Scan for the cell matching the given text and deliver its (X, Y) coordinate at center. 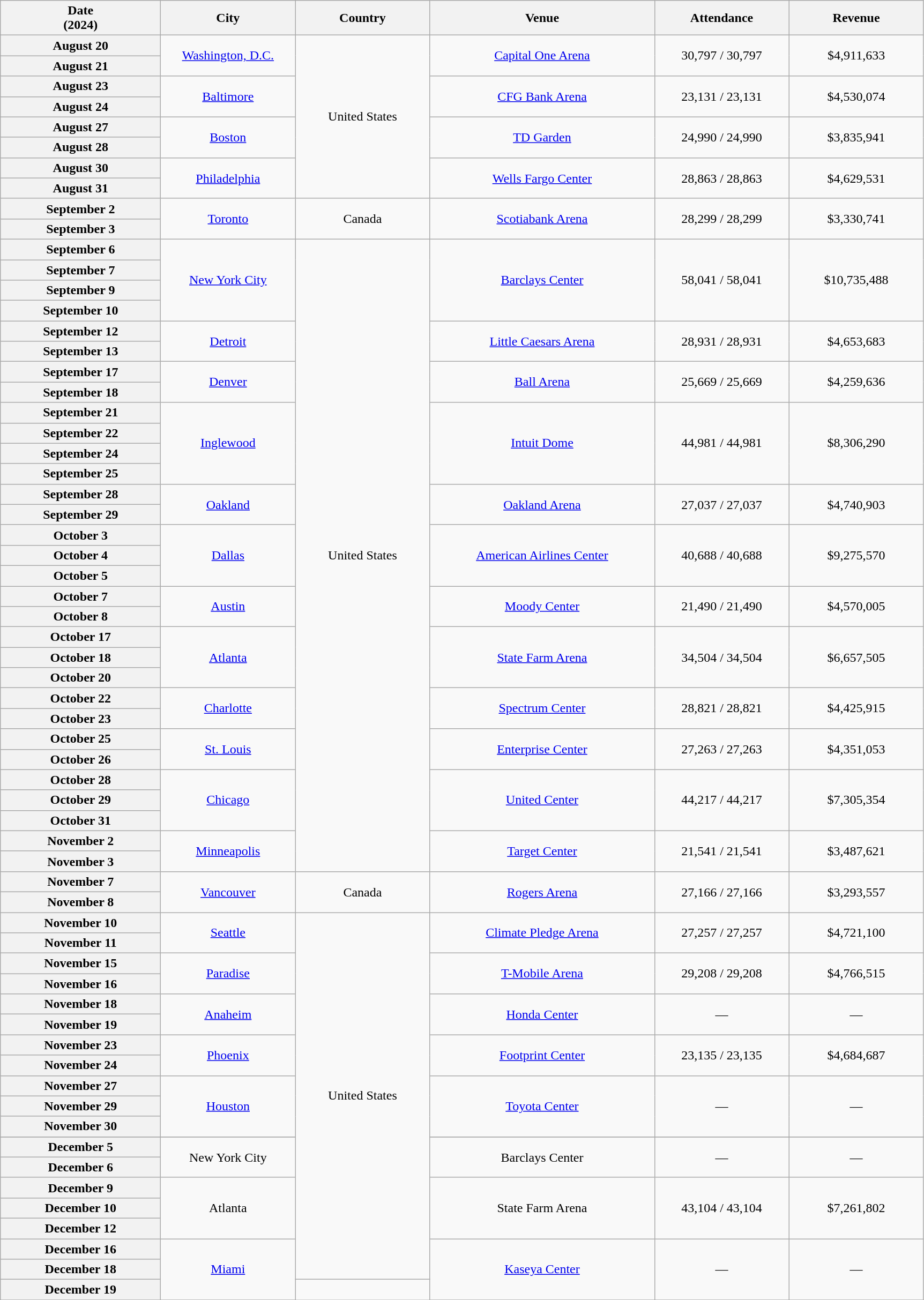
September 13 (80, 352)
November 3 (80, 861)
Dallas (228, 555)
27,263 / 27,263 (721, 749)
CFG Bank Arena (542, 96)
September 22 (80, 433)
21,490 / 21,490 (721, 607)
Oakland (228, 504)
United Center (542, 800)
Washington, D.C. (228, 56)
Vancouver (228, 892)
Spectrum Center (542, 708)
September 3 (80, 229)
28,821 / 28,821 (721, 708)
$10,735,488 (856, 280)
December 16 (80, 1249)
November 23 (80, 1045)
Venue (542, 18)
November 29 (80, 1106)
Footprint Center (542, 1055)
TD Garden (542, 137)
28,299 / 28,299 (721, 219)
Rogers Arena (542, 892)
$4,721,100 (856, 932)
October 8 (80, 617)
Seattle (228, 932)
44,217 / 44,217 (721, 800)
$4,629,531 (856, 178)
$3,487,621 (856, 851)
$3,330,741 (856, 219)
October 26 (80, 759)
Intuit Dome (542, 443)
$7,261,802 (856, 1208)
Minneapolis (228, 851)
Toyota Center (542, 1106)
August 23 (80, 86)
43,104 / 43,104 (721, 1208)
$4,351,053 (856, 749)
Toronto (228, 219)
Climate Pledge Arena (542, 932)
November 7 (80, 881)
Denver (228, 382)
$4,684,687 (856, 1055)
$4,911,633 (856, 56)
Phoenix (228, 1055)
October 18 (80, 658)
November 15 (80, 963)
Detroit (228, 341)
$7,305,354 (856, 800)
American Airlines Center (542, 555)
October 29 (80, 800)
27,257 / 27,257 (721, 932)
Baltimore (228, 96)
Kaseya Center (542, 1269)
$6,657,505 (856, 658)
November 27 (80, 1086)
October 5 (80, 576)
Revenue (856, 18)
September 29 (80, 514)
December 18 (80, 1269)
September 28 (80, 494)
October 25 (80, 739)
November 19 (80, 1025)
October 7 (80, 596)
September 25 (80, 474)
November 24 (80, 1065)
September 9 (80, 290)
$4,766,515 (856, 974)
August 27 (80, 127)
23,131 / 23,131 (721, 96)
Scotiabank Arena (542, 219)
December 5 (80, 1147)
October 3 (80, 535)
City (228, 18)
August 24 (80, 107)
October 20 (80, 678)
Capital One Arena (542, 56)
Honda Center (542, 1014)
Attendance (721, 18)
November 10 (80, 922)
Houston (228, 1106)
September 7 (80, 270)
$4,259,636 (856, 382)
October 23 (80, 719)
October 22 (80, 698)
August 30 (80, 168)
August 31 (80, 188)
Moody Center (542, 607)
September 17 (80, 372)
October 28 (80, 780)
Austin (228, 607)
September 18 (80, 392)
28,863 / 28,863 (721, 178)
Enterprise Center (542, 749)
September 21 (80, 413)
Inglewood (228, 443)
November 30 (80, 1126)
September 24 (80, 453)
$9,275,570 (856, 555)
$4,653,683 (856, 341)
August 20 (80, 46)
November 11 (80, 943)
30,797 / 30,797 (721, 56)
27,037 / 27,037 (721, 504)
November 8 (80, 902)
December 19 (80, 1290)
September 6 (80, 249)
December 12 (80, 1228)
Chicago (228, 800)
21,541 / 21,541 (721, 851)
Target Center (542, 851)
Country (362, 18)
$8,306,290 (856, 443)
December 6 (80, 1167)
27,166 / 27,166 (721, 892)
November 2 (80, 841)
October 17 (80, 637)
November 18 (80, 1004)
November 16 (80, 984)
Little Caesars Arena (542, 341)
24,990 / 24,990 (721, 137)
34,504 / 34,504 (721, 658)
Date(2024) (80, 18)
$4,570,005 (856, 607)
$3,835,941 (856, 137)
58,041 / 58,041 (721, 280)
Ball Arena (542, 382)
44,981 / 44,981 (721, 443)
October 31 (80, 820)
$4,740,903 (856, 504)
Miami (228, 1269)
St. Louis (228, 749)
October 4 (80, 555)
25,669 / 25,669 (721, 382)
28,931 / 28,931 (721, 341)
August 28 (80, 147)
40,688 / 40,688 (721, 555)
September 10 (80, 311)
Oakland Arena (542, 504)
September 12 (80, 331)
Boston (228, 137)
$3,293,557 (856, 892)
Wells Fargo Center (542, 178)
December 10 (80, 1208)
29,208 / 29,208 (721, 974)
Philadelphia (228, 178)
$4,530,074 (856, 96)
T-Mobile Arena (542, 974)
September 2 (80, 208)
August 21 (80, 66)
Charlotte (228, 708)
23,135 / 23,135 (721, 1055)
Paradise (228, 974)
$4,425,915 (856, 708)
Anaheim (228, 1014)
December 9 (80, 1187)
